Extract the [X, Y] coordinate from the center of the cell holding the provided text.  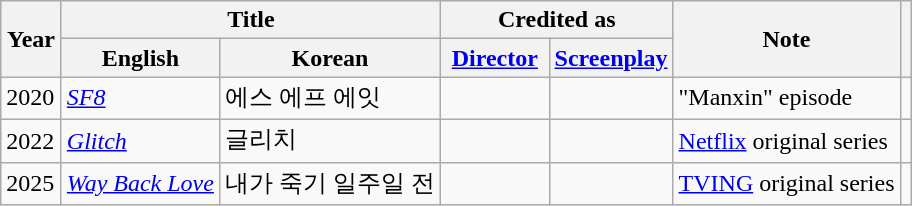
Credited as [558, 20]
Way Back Love [140, 184]
Director [496, 58]
Year [32, 39]
2022 [32, 140]
SF8 [140, 98]
Glitch [140, 140]
Note [786, 39]
English [140, 58]
Korean [330, 58]
글리치 [330, 140]
TVING original series [786, 184]
Netflix original series [786, 140]
내가 죽기 일주일 전 [330, 184]
Title [250, 20]
"Manxin" episode [786, 98]
2025 [32, 184]
2020 [32, 98]
에스 에프 에잇 [330, 98]
Screenplay [611, 58]
